Detect which cell encompasses the target text, then output its [X, Y] center coordinate. 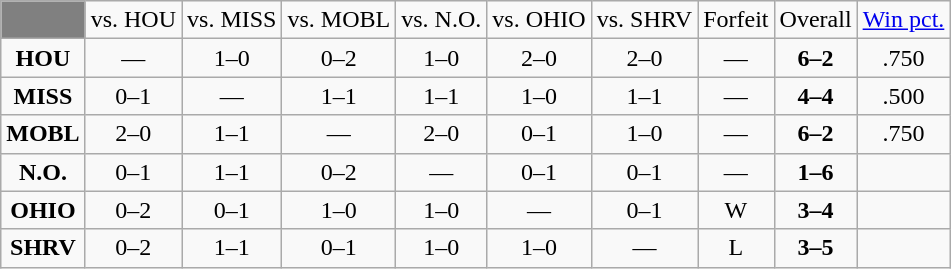
vs. N.O. [442, 20]
3–5 [816, 248]
.500 [904, 96]
Overall [816, 20]
W [736, 210]
vs. HOU [133, 20]
vs. MISS [232, 20]
4–4 [816, 96]
L [736, 248]
vs. MOBL [339, 20]
3–4 [816, 210]
N.O. [43, 172]
1–6 [816, 172]
MOBL [43, 134]
HOU [43, 58]
MISS [43, 96]
vs. OHIO [539, 20]
SHRV [43, 248]
Win pct. [904, 20]
vs. SHRV [644, 20]
Forfeit [736, 20]
OHIO [43, 210]
